Output the [x, y] coordinate of the center of the cell containing the given text.  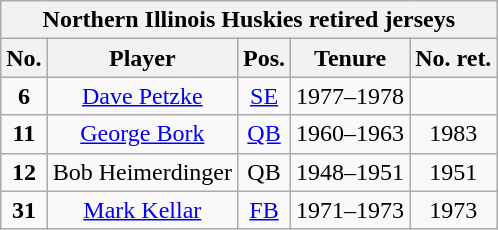
SE [264, 96]
FB [264, 210]
No. ret. [454, 58]
1977–1978 [350, 96]
Dave Petzke [142, 96]
31 [24, 210]
Northern Illinois Huskies retired jerseys [249, 20]
1971–1973 [350, 210]
1983 [454, 134]
1960–1963 [350, 134]
1951 [454, 172]
1948–1951 [350, 172]
Tenure [350, 58]
11 [24, 134]
Player [142, 58]
6 [24, 96]
George Bork [142, 134]
12 [24, 172]
1973 [454, 210]
Mark Kellar [142, 210]
No. [24, 58]
Bob Heimerdinger [142, 172]
Pos. [264, 58]
